Scan for the cell matching the given text and deliver its (x, y) coordinate at center. 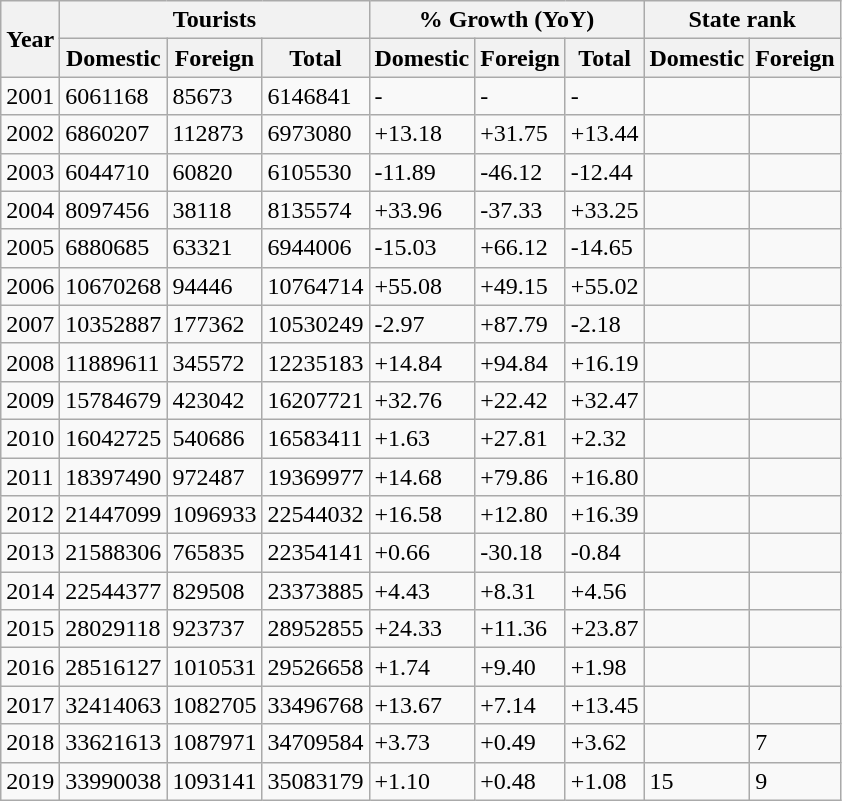
22544377 (114, 591)
10352887 (114, 324)
6044710 (114, 172)
+8.31 (520, 591)
+55.02 (604, 286)
2006 (30, 286)
6880685 (114, 248)
+33.25 (604, 210)
+22.42 (520, 400)
7 (796, 743)
6146841 (316, 96)
-37.33 (520, 210)
972487 (214, 477)
+87.79 (520, 324)
+16.19 (604, 362)
11889611 (114, 362)
+94.84 (520, 362)
+1.98 (604, 667)
1087971 (214, 743)
33496768 (316, 705)
+66.12 (520, 248)
-2.97 (422, 324)
9 (796, 781)
35083179 (316, 781)
-2.18 (604, 324)
+33.96 (422, 210)
2008 (30, 362)
21588306 (114, 553)
-12.44 (604, 172)
1096933 (214, 515)
22354141 (316, 553)
540686 (214, 438)
+1.74 (422, 667)
85673 (214, 96)
34709584 (316, 743)
+0.49 (520, 743)
-15.03 (422, 248)
2004 (30, 210)
2007 (30, 324)
+7.14 (520, 705)
1093141 (214, 781)
765835 (214, 553)
2001 (30, 96)
-0.84 (604, 553)
33621613 (114, 743)
+9.40 (520, 667)
829508 (214, 591)
+23.87 (604, 629)
6973080 (316, 134)
29526658 (316, 667)
2015 (30, 629)
-30.18 (520, 553)
2017 (30, 705)
+1.10 (422, 781)
8135574 (316, 210)
+32.47 (604, 400)
-14.65 (604, 248)
+16.58 (422, 515)
+0.48 (520, 781)
+13.45 (604, 705)
38118 (214, 210)
28952855 (316, 629)
33990038 (114, 781)
+14.68 (422, 477)
2009 (30, 400)
+31.75 (520, 134)
19369977 (316, 477)
18397490 (114, 477)
+1.08 (604, 781)
16207721 (316, 400)
2019 (30, 781)
1010531 (214, 667)
63321 (214, 248)
923737 (214, 629)
23373885 (316, 591)
16042725 (114, 438)
2011 (30, 477)
+2.32 (604, 438)
Tourists (214, 20)
10670268 (114, 286)
112873 (214, 134)
10530249 (316, 324)
+4.43 (422, 591)
8097456 (114, 210)
423042 (214, 400)
+4.56 (604, 591)
+32.76 (422, 400)
2003 (30, 172)
-11.89 (422, 172)
345572 (214, 362)
+0.66 (422, 553)
2014 (30, 591)
16583411 (316, 438)
State rank (742, 20)
12235183 (316, 362)
6105530 (316, 172)
22544032 (316, 515)
+3.73 (422, 743)
2018 (30, 743)
6944006 (316, 248)
+16.80 (604, 477)
+55.08 (422, 286)
+13.67 (422, 705)
+3.62 (604, 743)
6860207 (114, 134)
+13.44 (604, 134)
+27.81 (520, 438)
+1.63 (422, 438)
+24.33 (422, 629)
94446 (214, 286)
60820 (214, 172)
% Growth (YoY) (506, 20)
+79.86 (520, 477)
15 (697, 781)
28029118 (114, 629)
2002 (30, 134)
-46.12 (520, 172)
+49.15 (520, 286)
+12.80 (520, 515)
2013 (30, 553)
+13.18 (422, 134)
+11.36 (520, 629)
1082705 (214, 705)
21447099 (114, 515)
2016 (30, 667)
+14.84 (422, 362)
2012 (30, 515)
6061168 (114, 96)
10764714 (316, 286)
2005 (30, 248)
Year (30, 39)
2010 (30, 438)
177362 (214, 324)
+16.39 (604, 515)
32414063 (114, 705)
28516127 (114, 667)
15784679 (114, 400)
